Provide the [x, y] coordinate of the cell's center where the given text is located.  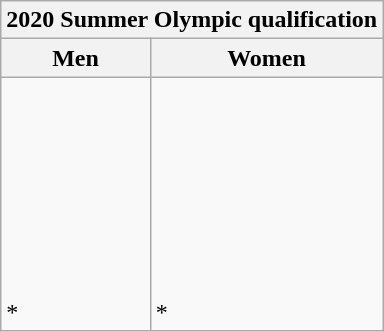
Women [266, 58]
2020 Summer Olympic qualification [192, 20]
Men [76, 58]
